For the text-containing cell, return its midpoint in (x, y) coordinate format. 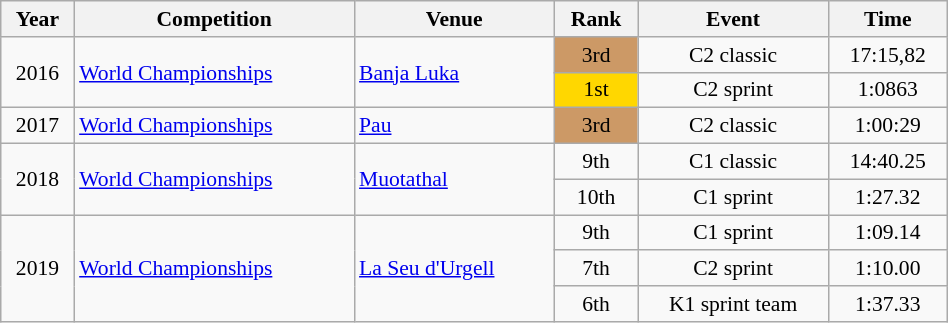
1st (596, 90)
C1 classic (734, 162)
1:0863 (888, 90)
10th (596, 197)
La Seu d'Urgell (454, 268)
6th (596, 304)
14:40.25 (888, 162)
2017 (38, 126)
Rank (596, 19)
7th (596, 269)
2016 (38, 72)
1:09.14 (888, 233)
Banja Luka (454, 72)
Event (734, 19)
1:37.33 (888, 304)
Year (38, 19)
Competition (214, 19)
K1 sprint team (734, 304)
2018 (38, 180)
1:10.00 (888, 269)
1:00:29 (888, 126)
Time (888, 19)
Venue (454, 19)
17:15,82 (888, 55)
2019 (38, 268)
1:27.32 (888, 197)
Pau (454, 126)
Muotathal (454, 180)
